Find where the given text appears and provide that cell's center as [X, Y] coordinate. 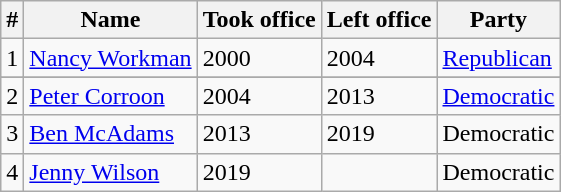
Party [498, 20]
4 [12, 172]
Left office [379, 20]
Name [110, 20]
1 [12, 58]
2000 [259, 58]
Republican [498, 58]
# [12, 20]
Jenny Wilson [110, 172]
Ben McAdams [110, 134]
3 [12, 134]
Nancy Workman [110, 58]
2 [12, 96]
Peter Corroon [110, 96]
Took office [259, 20]
